Output the (X, Y) coordinate of the center of the cell containing the given text.  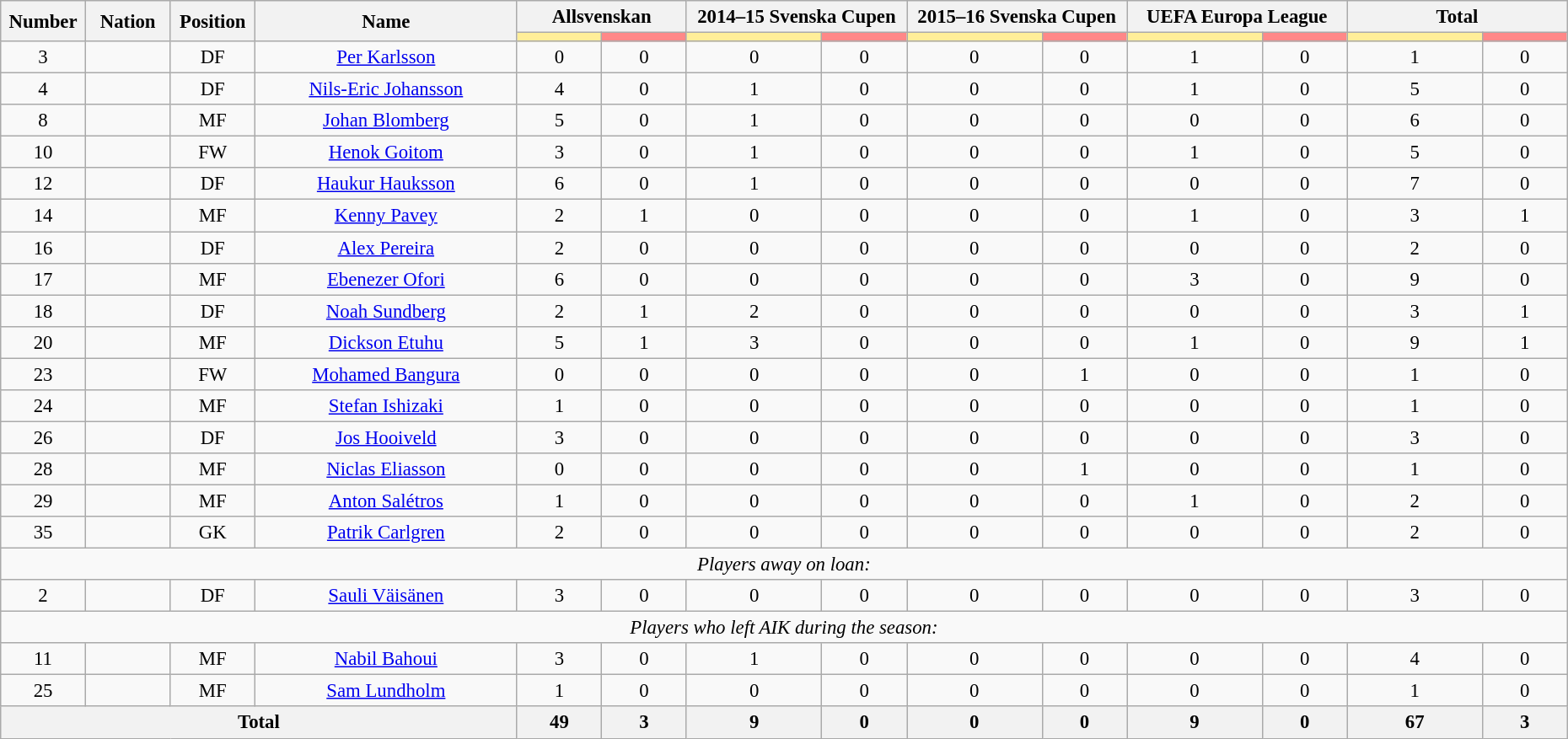
7 (1415, 185)
Jos Hooiveld (386, 437)
Anton Salétros (386, 501)
Henok Goitom (386, 153)
Johan Blomberg (386, 120)
29 (44, 501)
Mohamed Bangura (386, 374)
Haukur Hauksson (386, 185)
Nabil Bahoui (386, 659)
20 (44, 342)
Sam Lundholm (386, 691)
UEFA Europa League (1238, 17)
2014–15 Svenska Cupen (796, 17)
Position (212, 21)
Stefan Ishizaki (386, 406)
35 (44, 533)
23 (44, 374)
Niclas Eliasson (386, 469)
11 (44, 659)
Alex Pereira (386, 248)
GK (212, 533)
10 (44, 153)
Players away on loan: (784, 565)
Dickson Etuhu (386, 342)
49 (560, 723)
Number (44, 21)
Kenny Pavey (386, 216)
2015–16 Svenska Cupen (1017, 17)
Sauli Väisänen (386, 596)
17 (44, 279)
24 (44, 406)
16 (44, 248)
Ebenezer Ofori (386, 279)
14 (44, 216)
26 (44, 437)
28 (44, 469)
Patrik Carlgren (386, 533)
18 (44, 311)
Name (386, 21)
12 (44, 185)
25 (44, 691)
Noah Sundberg (386, 311)
Per Karlsson (386, 57)
Nation (128, 21)
Allsvenskan (602, 17)
67 (1415, 723)
Players who left AIK during the season: (784, 628)
8 (44, 120)
Nils-Eric Johansson (386, 89)
